From the cell containing the given text, extract its center point as (x, y) coordinate. 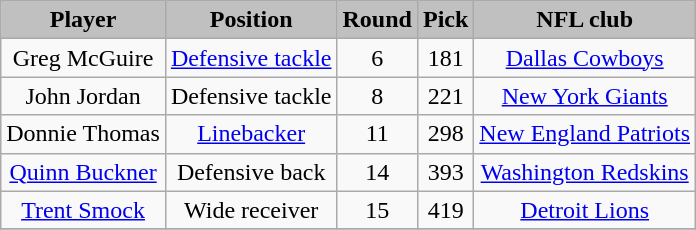
298 (445, 134)
Greg McGuire (84, 58)
221 (445, 96)
Dallas Cowboys (585, 58)
11 (377, 134)
Donnie Thomas (84, 134)
Wide receiver (251, 210)
Detroit Lions (585, 210)
14 (377, 172)
NFL club (585, 20)
Quinn Buckner (84, 172)
Defensive back (251, 172)
181 (445, 58)
6 (377, 58)
8 (377, 96)
Trent Smock (84, 210)
Player (84, 20)
15 (377, 210)
Position (251, 20)
Linebacker (251, 134)
Washington Redskins (585, 172)
New England Patriots (585, 134)
419 (445, 210)
Round (377, 20)
393 (445, 172)
Pick (445, 20)
John Jordan (84, 96)
New York Giants (585, 96)
